Return the (x, y) coordinate for the center point of the cell that contains the specified text.  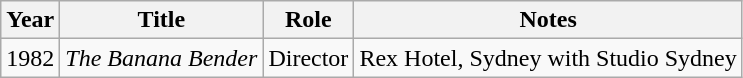
The Banana Bender (162, 58)
Notes (548, 20)
Title (162, 20)
Rex Hotel, Sydney with Studio Sydney (548, 58)
Year (30, 20)
Director (308, 58)
1982 (30, 58)
Role (308, 20)
